Search for the cell housing the specified text and yield its (x, y) center coordinate. 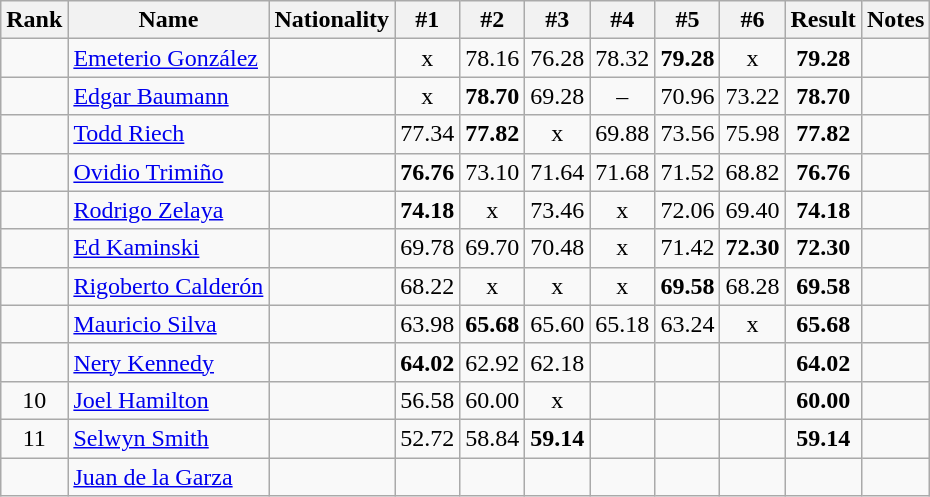
Nery Kennedy (168, 362)
#4 (622, 20)
#3 (558, 20)
10 (34, 400)
Mauricio Silva (168, 324)
73.46 (558, 210)
69.40 (752, 210)
75.98 (752, 134)
Notes (895, 20)
Todd Riech (168, 134)
68.22 (428, 286)
69.70 (492, 248)
56.58 (428, 400)
76.28 (558, 58)
69.78 (428, 248)
63.24 (688, 324)
71.68 (622, 172)
52.72 (428, 438)
Rodrigo Zelaya (168, 210)
Edgar Baumann (168, 96)
71.52 (688, 172)
70.96 (688, 96)
#2 (492, 20)
Joel Hamilton (168, 400)
Result (823, 20)
Nationality (332, 20)
– (622, 96)
73.10 (492, 172)
Juan de la Garza (168, 477)
70.48 (558, 248)
Emeterio González (168, 58)
78.32 (622, 58)
73.22 (752, 96)
65.18 (622, 324)
73.56 (688, 134)
#5 (688, 20)
62.92 (492, 362)
69.28 (558, 96)
Ovidio Trimiño (168, 172)
Ed Kaminski (168, 248)
62.18 (558, 362)
69.88 (622, 134)
65.60 (558, 324)
Rigoberto Calderón (168, 286)
Name (168, 20)
11 (34, 438)
58.84 (492, 438)
71.42 (688, 248)
63.98 (428, 324)
#1 (428, 20)
Selwyn Smith (168, 438)
71.64 (558, 172)
77.34 (428, 134)
78.16 (492, 58)
Rank (34, 20)
72.06 (688, 210)
68.28 (752, 286)
#6 (752, 20)
68.82 (752, 172)
